Scan for the cell matching the given text and deliver its (x, y) coordinate at center. 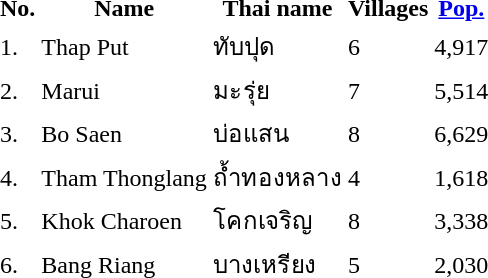
Bo Saen (124, 134)
บ่อแสน (277, 134)
ทับปุด (277, 46)
Khok Charoen (124, 220)
ถ้ำทองหลาง (277, 177)
Tham Thonglang (124, 177)
มะรุ่ย (277, 90)
Thap Put (124, 46)
Marui (124, 90)
6 (388, 46)
7 (388, 90)
โคกเจริญ (277, 220)
4 (388, 177)
